Search for the cell housing the specified text and yield its (x, y) center coordinate. 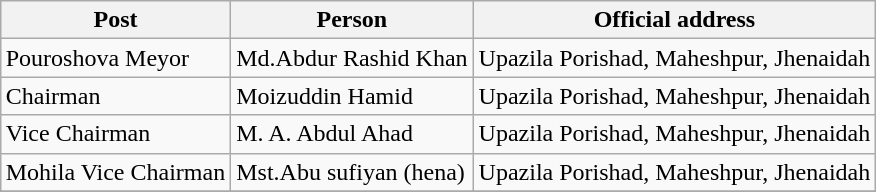
Post (115, 20)
Vice Chairman (115, 134)
Md.Abdur Rashid Khan (352, 58)
Moizuddin Hamid (352, 96)
Person (352, 20)
Official address (674, 20)
Mohila Vice Chairman (115, 172)
Pouroshova Meyor (115, 58)
Chairman (115, 96)
M. A. Abdul Ahad (352, 134)
Mst.Abu sufiyan (hena) (352, 172)
